Output the (X, Y) coordinate of the center of the cell containing the given text.  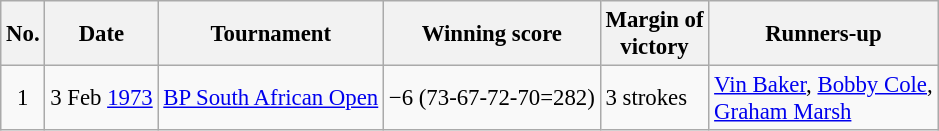
Tournament (271, 34)
1 (23, 98)
−6 (73-67-72-70=282) (492, 98)
Runners-up (824, 34)
3 Feb 1973 (102, 98)
Winning score (492, 34)
No. (23, 34)
Margin ofvictory (654, 34)
3 strokes (654, 98)
BP South African Open (271, 98)
Vin Baker, Bobby Cole, Graham Marsh (824, 98)
Date (102, 34)
